Detect which cell encompasses the target text, then output its (x, y) center coordinate. 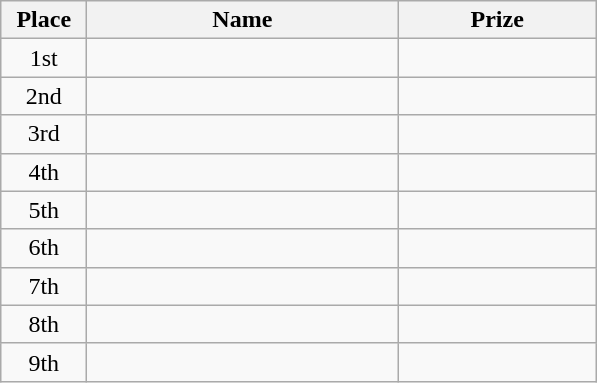
4th (44, 172)
3rd (44, 134)
5th (44, 210)
Place (44, 20)
6th (44, 248)
Prize (498, 20)
9th (44, 362)
8th (44, 324)
7th (44, 286)
Name (242, 20)
2nd (44, 96)
1st (44, 58)
